Return the [X, Y] coordinate for the center point of the cell that contains the specified text.  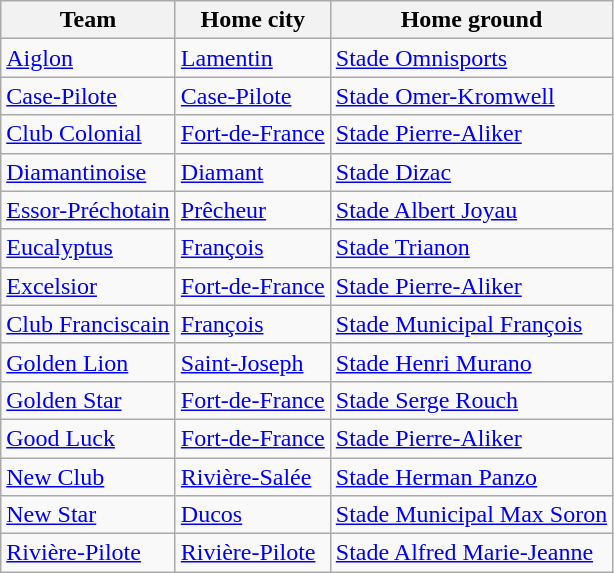
Aiglon [88, 58]
Stade Trianon [471, 248]
Stade Alfred Marie-Jeanne [471, 553]
Stade Dizac [471, 172]
Stade Omer-Kromwell [471, 96]
Golden Lion [88, 362]
New Club [88, 477]
Stade Henri Murano [471, 362]
Rivière-Salée [252, 477]
Diamantinoise [88, 172]
Team [88, 20]
Eucalyptus [88, 248]
Prêcheur [252, 210]
Stade Albert Joyau [471, 210]
Diamant [252, 172]
Home ground [471, 20]
Saint-Joseph [252, 362]
Stade Omnisports [471, 58]
Stade Municipal François [471, 324]
Home city [252, 20]
Ducos [252, 515]
New Star [88, 515]
Good Luck [88, 438]
Essor-Préchotain [88, 210]
Club Colonial [88, 134]
Stade Municipal Max Soron [471, 515]
Stade Serge Rouch [471, 400]
Golden Star [88, 400]
Stade Herman Panzo [471, 477]
Excelsior [88, 286]
Lamentin [252, 58]
Club Franciscain [88, 324]
